Output the (x, y) coordinate of the center of the cell containing the given text.  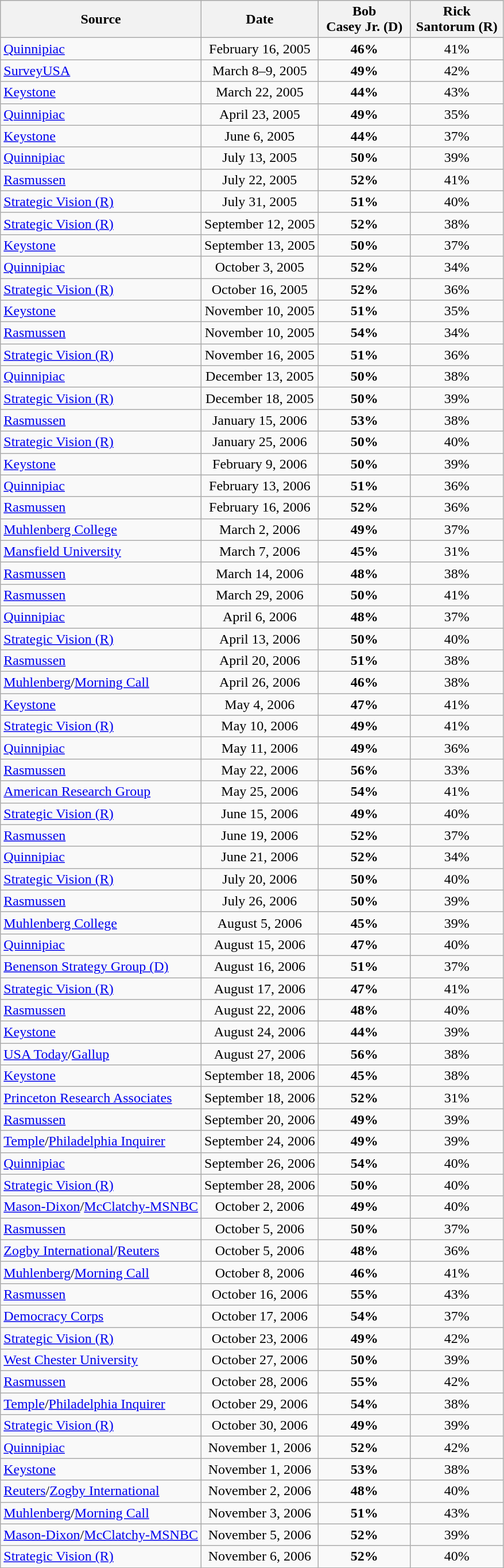
May 11, 2006 (260, 748)
October 16, 2005 (260, 289)
February 16, 2005 (260, 49)
USA Today/Gallup (101, 1054)
August 22, 2006 (260, 1011)
Date (260, 20)
American Research Group (101, 792)
August 5, 2006 (260, 923)
March 8–9, 2005 (260, 71)
RickSantorum (R) (457, 20)
July 31, 2005 (260, 202)
March 7, 2006 (260, 551)
October 29, 2006 (260, 1404)
November 6, 2006 (260, 1557)
October 27, 2006 (260, 1360)
January 25, 2006 (260, 442)
October 30, 2006 (260, 1426)
April 6, 2006 (260, 617)
BobCasey Jr. (D) (364, 20)
September 26, 2006 (260, 1163)
Zogby International/Reuters (101, 1250)
February 9, 2006 (260, 464)
August 24, 2006 (260, 1032)
May 4, 2006 (260, 704)
February 13, 2006 (260, 486)
December 13, 2005 (260, 377)
March 29, 2006 (260, 595)
July 13, 2005 (260, 158)
July 22, 2005 (260, 180)
November 16, 2005 (260, 355)
August 27, 2006 (260, 1054)
October 2, 2006 (260, 1207)
33% (457, 770)
October 28, 2006 (260, 1382)
April 23, 2005 (260, 114)
Princeton Research Associates (101, 1098)
September 24, 2006 (260, 1141)
West Chester University (101, 1360)
Benenson Strategy Group (D) (101, 966)
April 13, 2006 (260, 639)
Reuters/Zogby International (101, 1491)
September 20, 2006 (260, 1120)
August 17, 2006 (260, 988)
January 15, 2006 (260, 420)
May 25, 2006 (260, 792)
March 2, 2006 (260, 529)
Mansfield University (101, 551)
Source (101, 20)
October 16, 2006 (260, 1294)
September 28, 2006 (260, 1185)
February 16, 2006 (260, 508)
November 2, 2006 (260, 1491)
October 17, 2006 (260, 1316)
November 5, 2006 (260, 1535)
June 19, 2006 (260, 835)
April 26, 2006 (260, 683)
November 3, 2006 (260, 1513)
March 22, 2005 (260, 92)
SurveyUSA (101, 71)
October 8, 2006 (260, 1272)
March 14, 2006 (260, 573)
August 15, 2006 (260, 944)
May 10, 2006 (260, 726)
October 23, 2006 (260, 1338)
June 15, 2006 (260, 814)
December 18, 2005 (260, 398)
April 20, 2006 (260, 661)
October 3, 2005 (260, 267)
July 20, 2006 (260, 879)
July 26, 2006 (260, 901)
June 6, 2005 (260, 136)
June 21, 2006 (260, 857)
September 13, 2005 (260, 245)
May 22, 2006 (260, 770)
September 12, 2005 (260, 223)
August 16, 2006 (260, 966)
Democracy Corps (101, 1316)
